From the cell containing the given text, extract its center point as (x, y) coordinate. 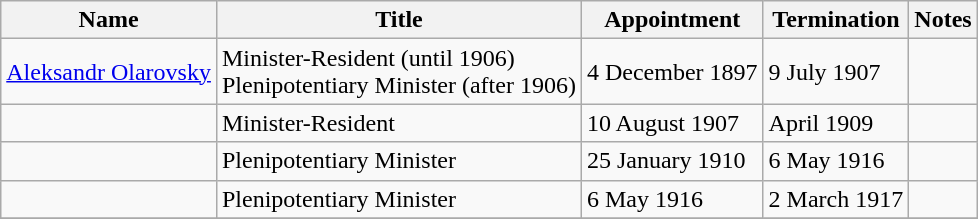
10 August 1907 (672, 123)
2 March 1917 (836, 199)
Minister-Resident (398, 123)
4 December 1897 (672, 72)
Notes (943, 20)
April 1909 (836, 123)
Termination (836, 20)
Appointment (672, 20)
Title (398, 20)
Name (109, 20)
9 July 1907 (836, 72)
Minister-Resident (until 1906)Plenipotentiary Minister (after 1906) (398, 72)
Aleksandr Olarovsky (109, 72)
25 January 1910 (672, 161)
